Return (x, y) of the center of cell containing provided text 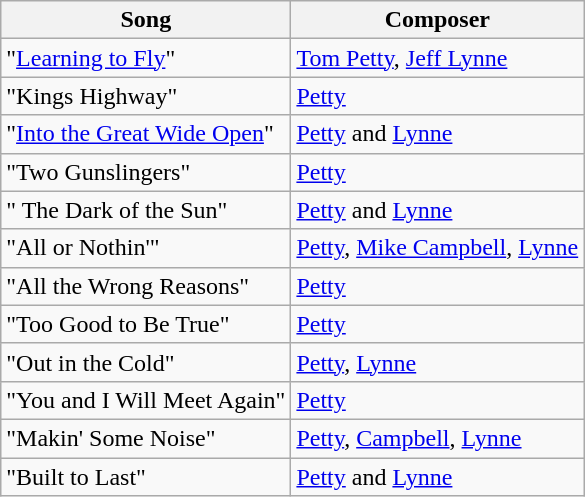
Tom Petty, Jeff Lynne (438, 58)
Song (146, 20)
"Into the Great Wide Open" (146, 134)
"You and I Will Meet Again" (146, 400)
"Out in the Cold" (146, 362)
"Two Gunslingers" (146, 172)
Composer (438, 20)
Petty, Mike Campbell, Lynne (438, 248)
Petty, Lynne (438, 362)
"Kings Highway" (146, 96)
"Too Good to Be True" (146, 324)
"Makin' Some Noise" (146, 438)
"Learning to Fly" (146, 58)
Petty, Campbell, Lynne (438, 438)
" The Dark of the Sun" (146, 210)
"All or Nothin'" (146, 248)
"All the Wrong Reasons" (146, 286)
"Built to Last" (146, 477)
